Detect which cell encompasses the target text, then output its (x, y) center coordinate. 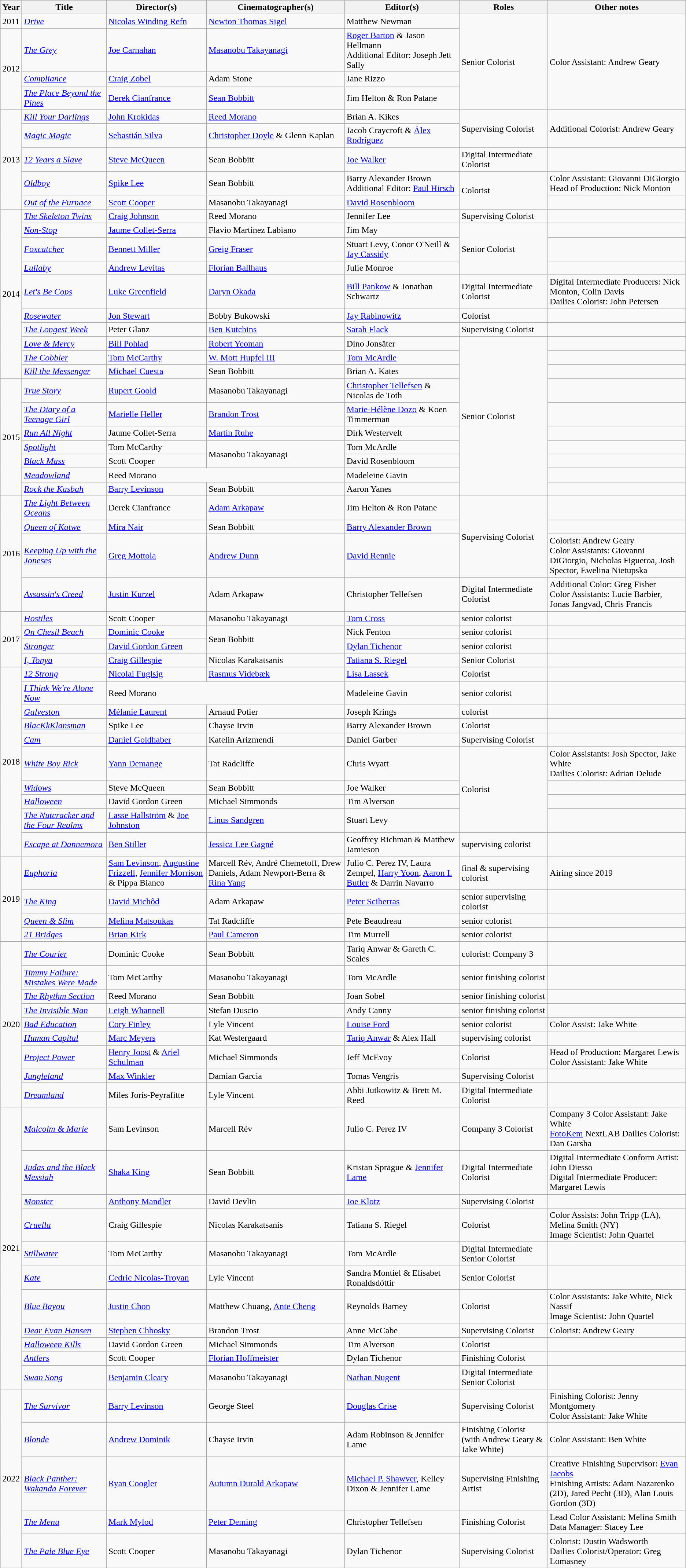
Oldboy (64, 183)
Yann Demange (156, 763)
Jeff McEvoy (402, 1057)
Company 3 Color Assistant: Jake WhiteFotoKem NextLAB Dailies Colorist: Dan Garsha (617, 1129)
Jon Stewart (156, 316)
Andrew Levitas (156, 268)
Additional Color: Greg FisherColor Assistants: Lucie Barbier, Jonas Jangvad, Chris Francis (617, 594)
final & supervising colorist (504, 873)
2021 (11, 1248)
colorist (504, 712)
Colorist: Andrew Geary (617, 1330)
Year (11, 7)
Bennett Miller (156, 249)
Lead Color Assistant: Melina SmithData Manager: Stacey Lee (617, 1522)
2011 (11, 21)
Daniel Garber (402, 740)
Matthew Newman (402, 21)
Andrew Dominik (156, 1440)
Dirk Westervelt (402, 433)
Run All Night (64, 433)
senior supervising colorist (504, 902)
Greig Fraser (276, 249)
2015 (11, 437)
Digital Intermediate Producers: Nick Monton, Colin DavisDailies Colorist: John Petersen (617, 292)
Cory Finley (156, 1024)
Queen of Katwe (64, 527)
Chris Wyatt (402, 763)
Out of the Furnace (64, 202)
Foxcatcher (64, 249)
Brian Kirk (156, 935)
W. Mott Hupfel III (276, 358)
Katelin Arizmendi (276, 740)
Stefan Duscio (276, 1010)
Bill Pankow & Jonathan Schwartz (402, 292)
Autumn Durald Arkapaw (276, 1483)
Dino Jonsäter (402, 344)
Mira Nair (156, 527)
Luke Greenfield (156, 292)
2013 (11, 159)
The Rhythm Section (64, 996)
Jim May (402, 230)
Daniel Goldhaber (156, 740)
Cruella (64, 1225)
Max Winkler (156, 1076)
Marie-Hélène Dozo & Koen Timmerman (402, 414)
Sandra Montiel & Elísabet Ronaldsdóttir (402, 1278)
Sam Levinson (156, 1129)
Lisa Lassek (402, 674)
The Skeleton Twins (64, 216)
Dear Evan Hansen (64, 1330)
Marc Meyers (156, 1038)
Brian A. Kates (402, 371)
Halloween (64, 801)
Hostiles (64, 618)
BlacKkKlansman (64, 726)
True Story (64, 390)
Cedric Nicolas-Troyan (156, 1278)
Damian Garcia (276, 1076)
Craig Johnson (156, 216)
2016 (11, 553)
Leigh Whannell (156, 1010)
Monster (64, 1201)
Bobby Bukowski (276, 316)
Title (64, 7)
Reynolds Barney (402, 1307)
Melina Matsoukas (156, 921)
The Place Beyond the Pines (64, 98)
Compliance (64, 79)
Human Capital (64, 1038)
Director(s) (156, 7)
Finishing Colorist: Jenny MontgomeryColor Assistant: Jake White (617, 1406)
Rupert Goold (156, 390)
The King (64, 902)
Ben Stiller (156, 844)
Magic Magic (64, 136)
Joseph Krings (402, 712)
Nicolai Fuglsig (156, 674)
Joe Carnahan (156, 50)
Colorist: Andrew GearyColor Assistants: Giovanni DiGiorgio, Nicholas Figueroa, Josh Spector, Ewelina Nietupska (617, 556)
Digital Intermediate Conform Artist: John DiessoDigital Intermediate Producer: Margaret Lewis (617, 1172)
The Grey (64, 50)
Anne McCabe (402, 1330)
Matthew Chuang, Ante Cheng (276, 1307)
Assassin's Creed (64, 594)
Brian A. Kikes (402, 117)
Anthony Mandler (156, 1201)
Black Mass (64, 461)
Julio C. Perez IV, Laura Zempel, Harry Yoon, Aaron I. Butler & Darrin Navarro (402, 873)
The Nutcracker and the Four Realms (64, 820)
I, Tonya (64, 660)
2019 (11, 899)
Bill Pohlad (156, 344)
Head of Production: Margaret LewisColor Assistant: Jake White (617, 1057)
Keeping Up with the Joneses (64, 556)
I Think We're Alone Now (64, 693)
Tariq Anwar & Gareth C. Scales (402, 953)
21 Bridges (64, 935)
Blonde (64, 1440)
2014 (11, 294)
Escape at Dannemora (64, 844)
Joan Sobel (402, 996)
John Krokidas (156, 117)
Linus Sandgren (276, 820)
Lullaby (64, 268)
Joe Klotz (402, 1201)
Michael Cuesta (156, 371)
Christopher Tellefsen & Nicolas de Toth (402, 390)
Adam Robinson & Jennifer Lame (402, 1440)
Editor(s) (402, 7)
Newton Thomas Sigel (276, 21)
12 Strong (64, 674)
Blue Bayou (64, 1307)
Cam (64, 740)
Daryn Okada (276, 292)
The Longest Week (64, 330)
Supervising Finishing Artist (504, 1483)
Robert Yeoman (276, 344)
Halloween Kills (64, 1344)
Timmy Failure: Mistakes Were Made (64, 978)
George Steel (276, 1406)
Spotlight (64, 447)
Rock the Kasbah (64, 489)
Rosewater (64, 316)
David Devlin (276, 1201)
The Diary of a Teenage Girl (64, 414)
2012 (11, 69)
Kat Westergaard (276, 1038)
Arnaud Potier (276, 712)
Greg Mottola (156, 556)
White Boy Rick (64, 763)
Jessica Lee Gagné (276, 844)
Tim Murrell (402, 935)
Martin Ruhe (276, 433)
Jane Rizzo (402, 79)
Color Assistant: Andrew Geary (617, 62)
The Cobbler (64, 358)
Color Assistant: Giovanni DiGiorgioHead of Production: Nick Monton (617, 183)
Roger Barton & Jason HellmannAdditional Editor: Joseph Jett Sally (402, 50)
Lasse Hallström & Joe Johnston (156, 820)
Ben Kutchins (276, 330)
2022 (11, 1479)
2018 (11, 762)
Sam Levinson, Augustine Frizzell, Jennifer Morrison & Pippa Bianco (156, 873)
The Invisible Man (64, 1010)
Stillwater (64, 1254)
Dreamland (64, 1095)
Creative Finishing Supervisor: Evan JacobsFinishing Artists: Adam Nazarenko (2D), Jared Pecht (3D), Alan Louis Gordon (3D) (617, 1483)
12 Years a Slave (64, 159)
Colorist: Dustin WadsworthDailies Colorist/Operator: Greg Lomasney (617, 1551)
Nick Fenton (402, 632)
Abbi Jutkowitz & Brett M. Reed (402, 1095)
Andy Canny (402, 1010)
Color Assist: Jake White (617, 1024)
Color Assistant: Ben White (617, 1440)
Adam Stone (276, 79)
Airing since 2019 (617, 873)
Drive (64, 21)
Geoffrey Richman & Matthew Jamieson (402, 844)
Cinematographer(s) (276, 7)
David Michôd (156, 902)
Sarah Flack (402, 330)
Love & Mercy (64, 344)
Swan Song (64, 1377)
Roles (504, 7)
Andrew Dunn (276, 556)
Other notes (617, 7)
Marcell Rév, André Chemetoff, Drew Daniels, Adam Newport-Berra & Rina Yang (276, 873)
Aaron Yanes (402, 489)
Kill the Messenger (64, 371)
Antlers (64, 1358)
Tom Cross (402, 618)
Stephen Chbosky (156, 1330)
Non-Stop (64, 230)
Justin Chon (156, 1307)
Mark Mylod (156, 1522)
Additional Colorist: Andrew Geary (617, 128)
colorist: Company 3 (504, 953)
Marielle Heller (156, 414)
Michael P. Shawver, Kelley Dixon & Jennifer Lame (402, 1483)
Tomas Vengris (402, 1076)
Henry Joost & Ariel Schulman (156, 1057)
Nathan Nugent (402, 1377)
The Survivor (64, 1406)
Peter Deming (276, 1522)
Let's Be Cops (64, 292)
Julio C. Perez IV (402, 1129)
Kristan Sprague & Jennifer Lame (402, 1172)
Meadowland (64, 475)
Jungleland (64, 1076)
Shaka King (156, 1172)
Bad Education (64, 1024)
Flavio Martínez Labiano (276, 230)
Jacob Craycroft & Álex Rodríguez (402, 136)
Queen & Slim (64, 921)
Pete Beaudreau (402, 921)
Justin Kurzel (156, 594)
2020 (11, 1025)
Malcolm & Marie (64, 1129)
Nicolas Winding Refn (156, 21)
Peter Glanz (156, 330)
Douglas Crise (402, 1406)
Judas and the Black Messiah (64, 1172)
Stuart Levy (402, 820)
David Rennie (402, 556)
Florian Ballhaus (276, 268)
The Menu (64, 1522)
Craig Zobel (156, 79)
Galveston (64, 712)
Florian Hoffmeister (276, 1358)
The Courier (64, 953)
Project Power (64, 1057)
Tariq Anwar & Alex Hall (402, 1038)
Jay Rabinowitz (402, 316)
Widows (64, 787)
Benjamin Cleary (156, 1377)
Julie Monroe (402, 268)
Louise Ford (402, 1024)
Color Assists: John Tripp (LA), Melina Smith (NY)Image Scientist: John Quartel (617, 1225)
Ryan Coogler (156, 1483)
Stuart Levy, Conor O'Neill & Jay Cassidy (402, 249)
Black Panther: Wakanda Forever (64, 1483)
Marcell Rév (276, 1129)
On Chesil Beach (64, 632)
Stronger (64, 646)
Finishing Colorist (with Andrew Geary & Jake White) (504, 1440)
Company 3 Colorist (504, 1129)
Rasmus Videbæk (276, 674)
Sebastián Silva (156, 136)
Mélanie Laurent (156, 712)
2017 (11, 639)
The Light Between Oceans (64, 508)
The Pale Blue Eye (64, 1551)
Miles Joris-Peyrafitte (156, 1095)
Color Assistants: Jake White, Nick NassifImage Scientist: John Quartel (617, 1307)
Jennifer Lee (402, 216)
Christopher Doyle & Glenn Kaplan (276, 136)
Peter Sciberras (402, 902)
Color Assistants: Josh Spector, Jake WhiteDailies Colorist: Adrian Delude (617, 763)
Kill Your Darlings (64, 117)
Euphoria (64, 873)
Paul Cameron (276, 935)
Kate (64, 1278)
Barry Alexander BrownAdditional Editor: Paul Hirsch (402, 183)
